Pinpoint the cell where the given text exists, returning its [x, y] midpoint coordinate. 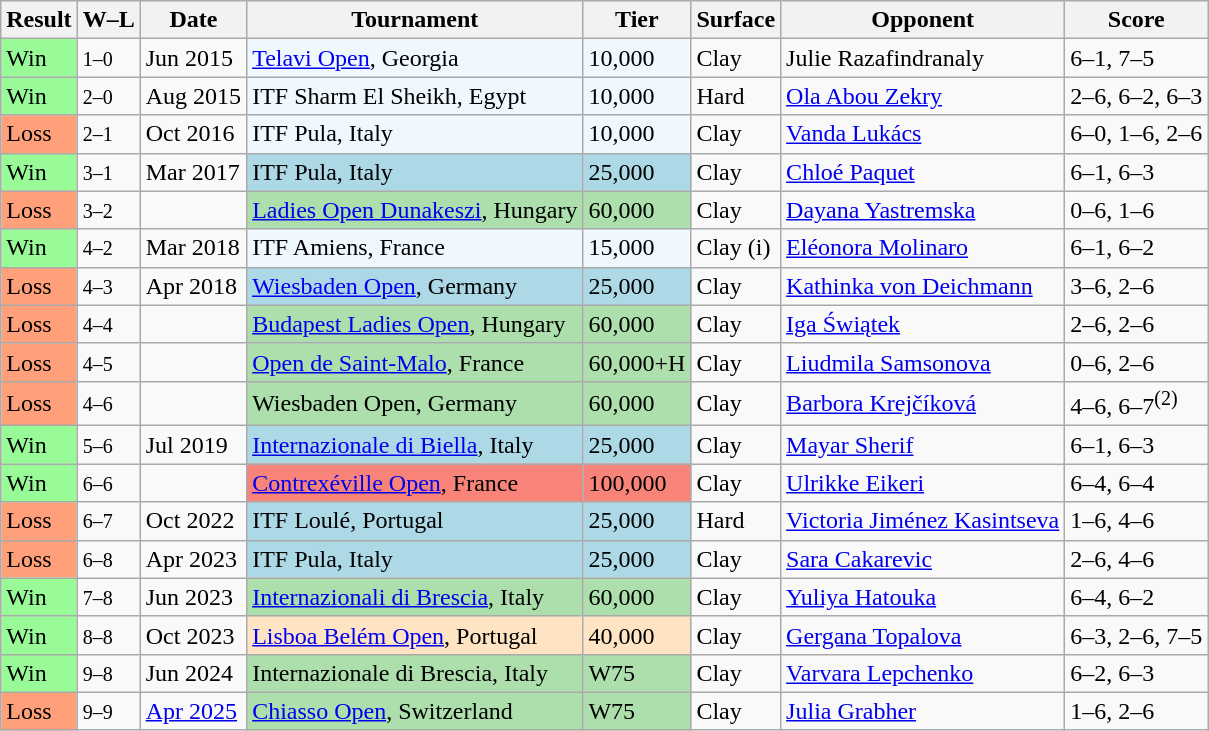
Score [1136, 20]
Date [193, 20]
Chloé Paquet [923, 172]
Sara Cakarevic [923, 559]
W–L [108, 20]
7–8 [108, 597]
Eléonora Molinaro [923, 248]
4–4 [108, 324]
Liudmila Samsonova [923, 362]
Apr 2025 [193, 711]
Contrexéville Open, France [415, 483]
6–0, 1–6, 2–6 [1136, 134]
5–6 [108, 445]
Lisboa Belém Open, Portugal [415, 635]
8–8 [108, 635]
Jul 2019 [193, 445]
1–6, 4–6 [1136, 521]
Aug 2015 [193, 96]
Internazionale di Brescia, Italy [415, 673]
60,000+H [637, 362]
3–6, 2–6 [1136, 286]
2–0 [108, 96]
9–8 [108, 673]
4–2 [108, 248]
4–5 [108, 362]
Tournament [415, 20]
Barbora Krejčíková [923, 404]
Clay (i) [736, 248]
2–6, 4–6 [1136, 559]
Julia Grabher [923, 711]
Vanda Lukács [923, 134]
4–3 [108, 286]
Mayar Sherif [923, 445]
1–0 [108, 58]
Internazionale di Biella, Italy [415, 445]
6–6 [108, 483]
40,000 [637, 635]
Oct 2022 [193, 521]
Budapest Ladies Open, Hungary [415, 324]
2–6, 2–6 [1136, 324]
Victoria Jiménez Kasintseva [923, 521]
2–1 [108, 134]
6–7 [108, 521]
6–2, 6–3 [1136, 673]
Jun 2024 [193, 673]
9–9 [108, 711]
Surface [736, 20]
ITF Loulé, Portugal [415, 521]
2–6, 6–2, 6–3 [1136, 96]
Open de Saint-Malo, France [415, 362]
Opponent [923, 20]
Oct 2016 [193, 134]
0–6, 2–6 [1136, 362]
Ulrikke Eikeri [923, 483]
Varvara Lepchenko [923, 673]
15,000 [637, 248]
0–6, 1–6 [1136, 210]
Mar 2017 [193, 172]
6–8 [108, 559]
6–1, 6–2 [1136, 248]
6–4, 6–4 [1136, 483]
Gergana Topalova [923, 635]
4–6, 6–7(2) [1136, 404]
6–1, 7–5 [1136, 58]
Apr 2018 [193, 286]
Jun 2023 [193, 597]
Jun 2015 [193, 58]
Result [39, 20]
Dayana Yastremska [923, 210]
ITF Sharm El Sheikh, Egypt [415, 96]
Mar 2018 [193, 248]
100,000 [637, 483]
4–6 [108, 404]
Tier [637, 20]
Oct 2023 [193, 635]
Apr 2023 [193, 559]
6–4, 6–2 [1136, 597]
3–2 [108, 210]
Telavi Open, Georgia [415, 58]
Julie Razafindranaly [923, 58]
Ola Abou Zekry [923, 96]
Chiasso Open, Switzerland [415, 711]
ITF Amiens, France [415, 248]
3–1 [108, 172]
Internazionali di Brescia, Italy [415, 597]
Iga Świątek [923, 324]
Ladies Open Dunakeszi, Hungary [415, 210]
1–6, 2–6 [1136, 711]
Kathinka von Deichmann [923, 286]
6–3, 2–6, 7–5 [1136, 635]
Yuliya Hatouka [923, 597]
